Identify which cell holds the provided text, then report its (x, y) central coordinate. 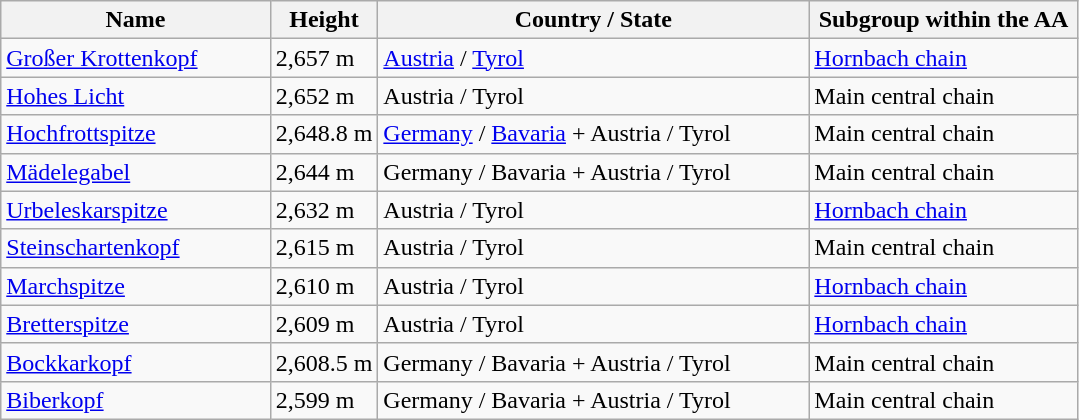
2,609 m (324, 324)
Marchspitze (136, 286)
2,599 m (324, 400)
2,608.5 m (324, 362)
2,615 m (324, 248)
2,652 m (324, 96)
Height (324, 20)
Subgroup within the AA (944, 20)
2,644 m (324, 172)
Biberkopf (136, 400)
Hochfrottspitze (136, 134)
Mädelegabel (136, 172)
Großer Krottenkopf (136, 58)
Country / State (594, 20)
Bockkarkopf (136, 362)
2,632 m (324, 210)
Hohes Licht (136, 96)
2,648.8 m (324, 134)
Bretterspitze (136, 324)
2,610 m (324, 286)
Name (136, 20)
Steinschartenkopf (136, 248)
Urbeleskarspitze (136, 210)
2,657 m (324, 58)
